Locate the cell with the specified text and output its [x, y] center coordinate. 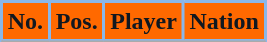
Nation [224, 22]
Pos. [76, 22]
No. [26, 22]
Player [144, 22]
